Output the [X, Y] coordinate of the center of the cell containing the given text.  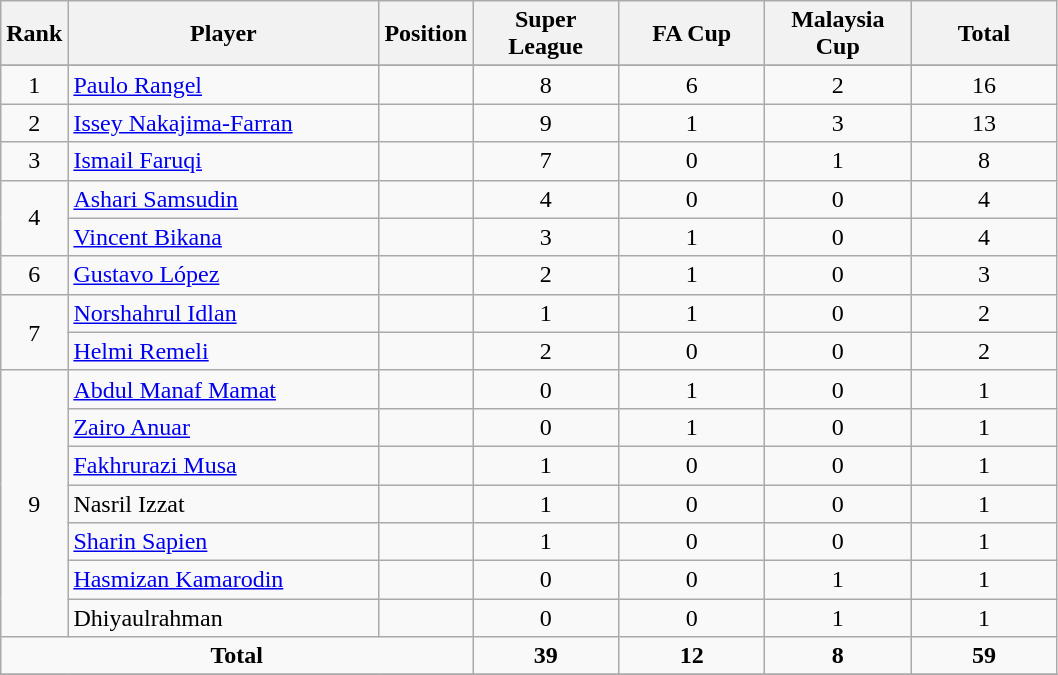
Ashari Samsudin [224, 199]
Dhiyaulrahman [224, 618]
Helmi Remeli [224, 351]
39 [546, 656]
Vincent Bikana [224, 237]
Norshahrul Idlan [224, 313]
Malaysia Cup [838, 34]
Hasmizan Kamarodin [224, 580]
12 [692, 656]
Position [426, 34]
Player [224, 34]
13 [984, 123]
Fakhrurazi Musa [224, 465]
16 [984, 85]
Abdul Manaf Mamat [224, 389]
Sharin Sapien [224, 542]
FA Cup [692, 34]
Issey Nakajima-Farran [224, 123]
Rank [34, 34]
Super League [546, 34]
59 [984, 656]
Gustavo López [224, 275]
Zairo Anuar [224, 427]
Paulo Rangel [224, 85]
Nasril Izzat [224, 503]
Ismail Faruqi [224, 161]
